From the cell containing the given text, extract its center point as (X, Y) coordinate. 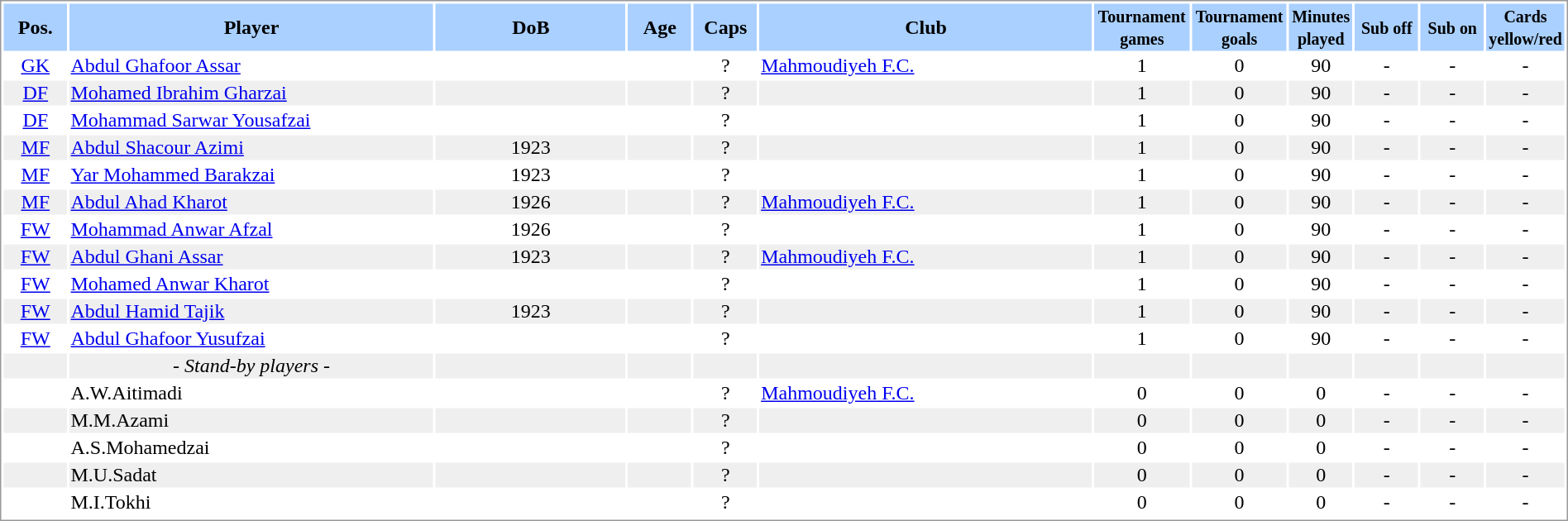
Abdul Ghafoor Yusufzai (251, 338)
Cardsyellow/red (1526, 26)
Abdul Hamid Tajik (251, 312)
Mohamed Anwar Kharot (251, 284)
Pos. (35, 26)
A.W.Aitimadi (251, 393)
Abdul Shacour Azimi (251, 148)
Abdul Ahad Kharot (251, 203)
A.S.Mohamedzai (251, 447)
Tournamentgames (1141, 26)
Caps (726, 26)
Player (251, 26)
Age (660, 26)
M.I.Tokhi (251, 502)
Abdul Ghani Assar (251, 257)
M.U.Sadat (251, 476)
- Stand-by players - (251, 366)
Club (926, 26)
Sub on (1452, 26)
Abdul Ghafoor Assar (251, 65)
GK (35, 65)
Sub off (1386, 26)
Yar Mohammed Barakzai (251, 174)
Minutesplayed (1322, 26)
Tournamentgoals (1239, 26)
Mohammad Anwar Afzal (251, 229)
Mohammad Sarwar Yousafzai (251, 120)
DoB (531, 26)
M.M.Azami (251, 421)
Mohamed Ibrahim Gharzai (251, 93)
